Scan for the cell matching the given text and deliver its [x, y] coordinate at center. 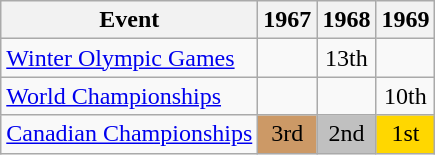
2nd [346, 134]
World Championships [130, 96]
1968 [346, 20]
1969 [406, 20]
1967 [288, 20]
10th [406, 96]
13th [346, 58]
Winter Olympic Games [130, 58]
1st [406, 134]
3rd [288, 134]
Canadian Championships [130, 134]
Event [130, 20]
